From the cell containing the given text, extract its center point as (X, Y) coordinate. 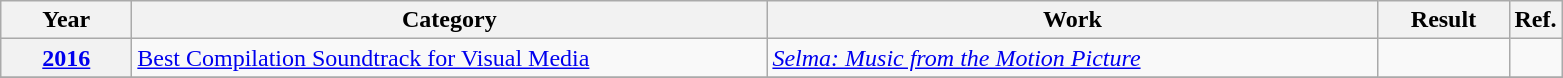
2016 (66, 58)
Category (450, 20)
Year (66, 20)
Result (1444, 20)
Ref. (1536, 20)
Selma: Music from the Motion Picture (1072, 58)
Work (1072, 20)
Best Compilation Soundtrack for Visual Media (450, 58)
